Identify which cell holds the provided text, then report its (X, Y) central coordinate. 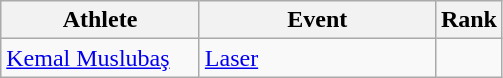
Rank (468, 20)
Event (317, 20)
Laser (317, 58)
Athlete (100, 20)
Kemal Muslubaş (100, 58)
